Detect which cell encompasses the target text, then output its (X, Y) center coordinate. 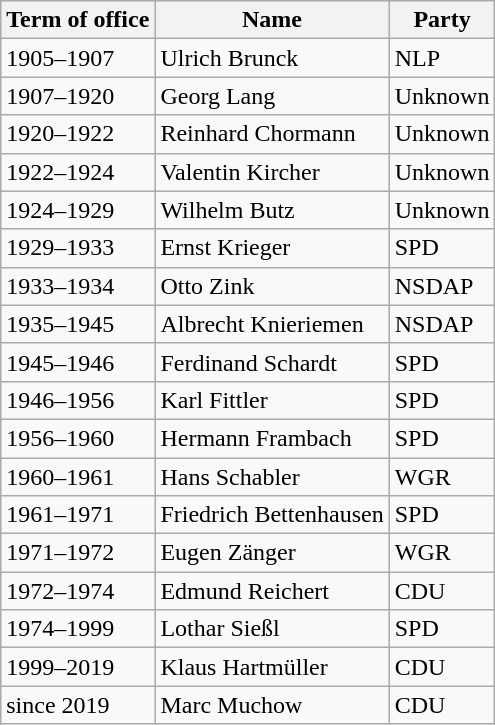
1956–1960 (78, 438)
1924–1929 (78, 210)
Valentin Kircher (272, 172)
1929–1933 (78, 248)
Marc Muchow (272, 705)
1920–1922 (78, 134)
Otto Zink (272, 286)
1974–1999 (78, 629)
Ulrich Brunck (272, 58)
Term of office (78, 20)
Wilhelm Butz (272, 210)
Edmund Reichert (272, 591)
1971–1972 (78, 553)
Karl Fittler (272, 400)
Klaus Hartmüller (272, 667)
Hans Schabler (272, 477)
1999–2019 (78, 667)
1945–1946 (78, 362)
Ferdinand Schardt (272, 362)
1960–1961 (78, 477)
Name (272, 20)
Eugen Zänger (272, 553)
1905–1907 (78, 58)
1933–1934 (78, 286)
Friedrich Bettenhausen (272, 515)
Ernst Krieger (272, 248)
1946–1956 (78, 400)
1972–1974 (78, 591)
Hermann Frambach (272, 438)
since 2019 (78, 705)
1907–1920 (78, 96)
1961–1971 (78, 515)
1935–1945 (78, 324)
Reinhard Chormann (272, 134)
Georg Lang (272, 96)
Party (442, 20)
1922–1924 (78, 172)
Albrecht Knieriemen (272, 324)
Lothar Sießl (272, 629)
NLP (442, 58)
